Return the (X, Y) coordinate for the center point of the cell that contains the specified text.  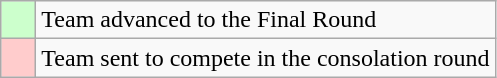
Team sent to compete in the consolation round (266, 58)
Team advanced to the Final Round (266, 20)
